Locate the cell with the specified text and output its [x, y] center coordinate. 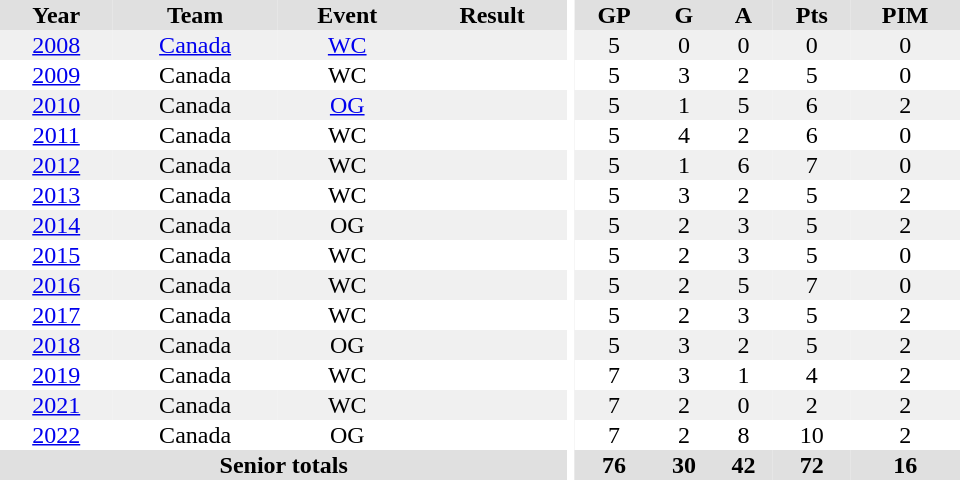
Year [56, 15]
2021 [56, 405]
GP [614, 15]
8 [744, 435]
2010 [56, 105]
2018 [56, 345]
76 [614, 465]
2011 [56, 135]
Team [194, 15]
2019 [56, 375]
2016 [56, 285]
16 [905, 465]
2008 [56, 45]
72 [812, 465]
2013 [56, 195]
42 [744, 465]
2012 [56, 165]
10 [812, 435]
Pts [812, 15]
2015 [56, 255]
Senior totals [284, 465]
A [744, 15]
2009 [56, 75]
2022 [56, 435]
G [684, 15]
2014 [56, 225]
PIM [905, 15]
Result [492, 15]
30 [684, 465]
Event [348, 15]
2017 [56, 315]
